Detect which cell encompasses the target text, then output its (x, y) center coordinate. 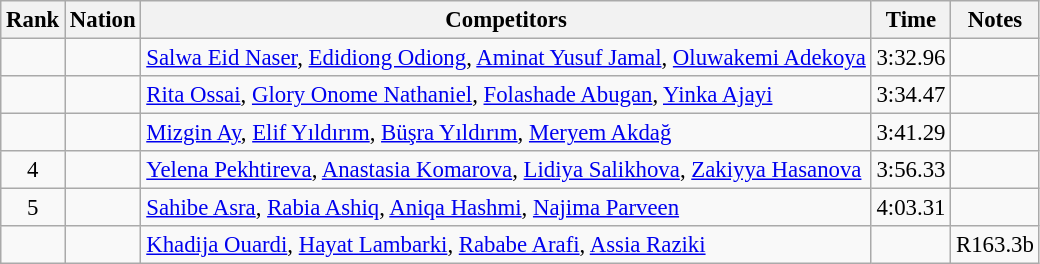
Salwa Eid Naser, Edidiong Odiong, Aminat Yusuf Jamal, Oluwakemi Adekoya (506, 58)
3:41.29 (911, 133)
Competitors (506, 20)
Time (911, 20)
Rank (33, 20)
3:32.96 (911, 58)
R163.3b (995, 245)
Rita Ossai, Glory Onome Nathaniel, Folashade Abugan, Yinka Ajayi (506, 95)
3:34.47 (911, 95)
Yelena Pekhtireva, Anastasia Komarova, Lidiya Salikhova, Zakiyya Hasanova (506, 170)
4 (33, 170)
4:03.31 (911, 208)
5 (33, 208)
Khadija Ouardi, Hayat Lambarki, Rababe Arafi, Assia Raziki (506, 245)
Mizgin Ay, Elif Yıldırım, Büşra Yıldırım, Meryem Akdağ (506, 133)
Notes (995, 20)
Sahibe Asra, Rabia Ashiq, Aniqa Hashmi, Najima Parveen (506, 208)
3:56.33 (911, 170)
Nation (103, 20)
